Pinpoint the cell where the given text exists, returning its [x, y] midpoint coordinate. 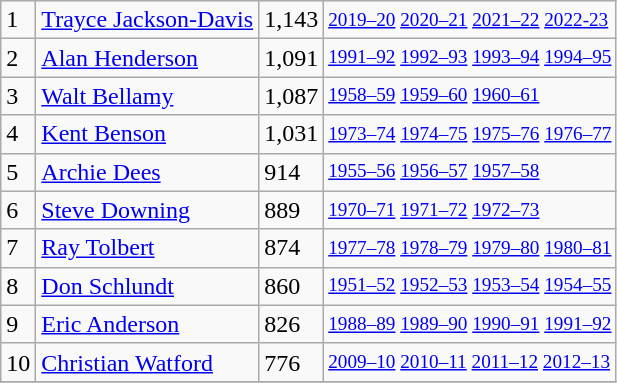
1958–59 1959–60 1960–61 [470, 96]
914 [292, 172]
Eric Anderson [148, 324]
Archie Dees [148, 172]
Kent Benson [148, 134]
1,087 [292, 96]
1973–74 1974–75 1975–76 1976–77 [470, 134]
1,143 [292, 20]
2009–10 2010–11 2011–12 2012–13 [470, 362]
874 [292, 248]
1,091 [292, 58]
7 [18, 248]
1955–56 1956–57 1957–58 [470, 172]
860 [292, 286]
5 [18, 172]
1970–71 1971–72 1972–73 [470, 210]
Don Schlundt [148, 286]
826 [292, 324]
2 [18, 58]
9 [18, 324]
6 [18, 210]
10 [18, 362]
3 [18, 96]
1 [18, 20]
1,031 [292, 134]
776 [292, 362]
Christian Watford [148, 362]
Alan Henderson [148, 58]
2019–20 2020–21 2021–22 2022-23 [470, 20]
Walt Bellamy [148, 96]
1988–89 1989–90 1990–91 1991–92 [470, 324]
1977–78 1978–79 1979–80 1980–81 [470, 248]
1951–52 1952–53 1953–54 1954–55 [470, 286]
8 [18, 286]
Trayce Jackson-Davis [148, 20]
Ray Tolbert [148, 248]
889 [292, 210]
1991–92 1992–93 1993–94 1994–95 [470, 58]
4 [18, 134]
Steve Downing [148, 210]
